Locate the cell with the specified text and output its [x, y] center coordinate. 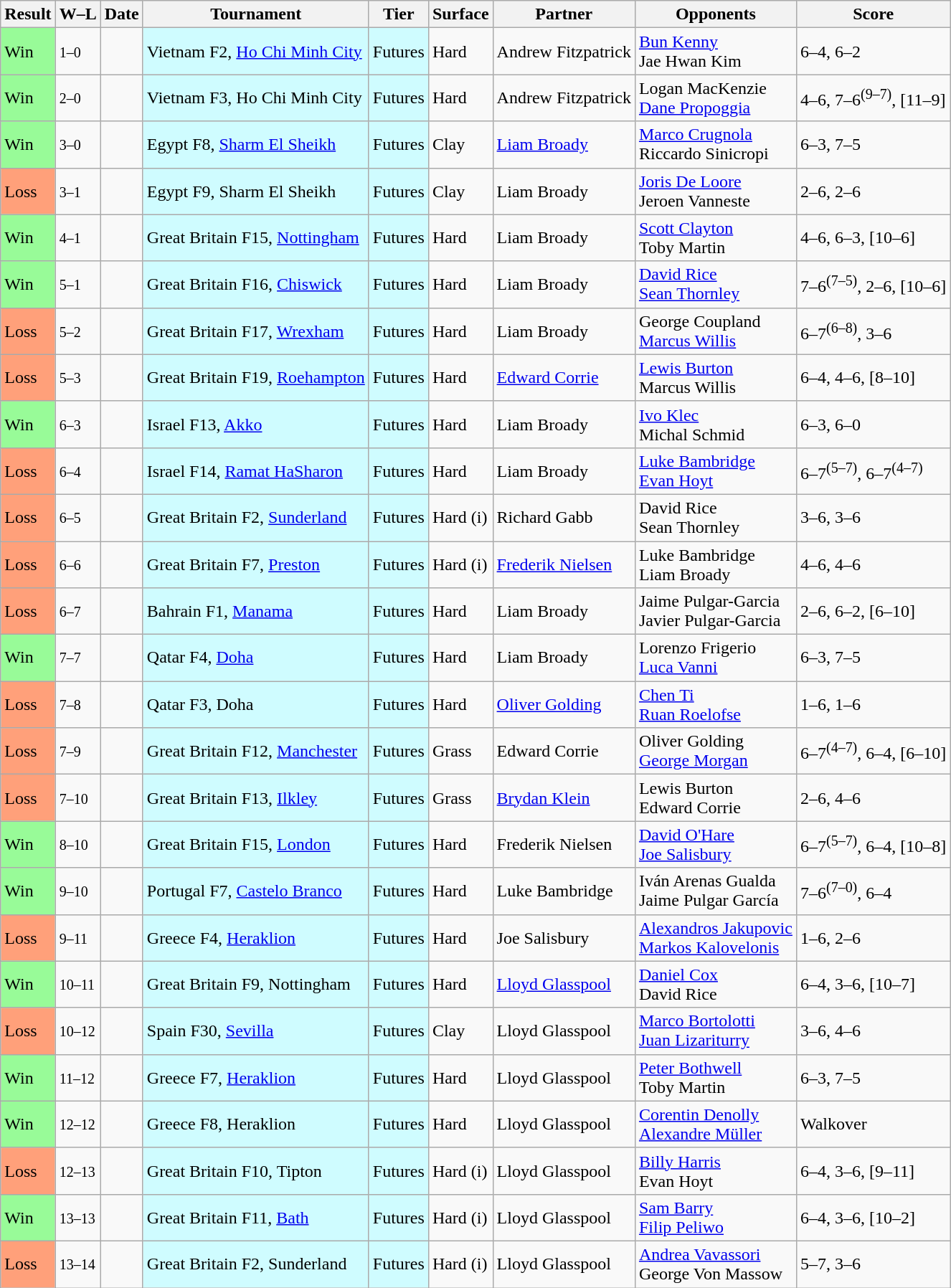
Great Britain F10, Tipton [255, 1170]
Marco Bortolotti Juan Lizariturry [716, 1031]
7–7 [77, 658]
Great Britain F15, London [255, 845]
6–4, 3–6, [9–11] [873, 1170]
Oliver Golding [564, 704]
1–6, 2–6 [873, 938]
13–13 [77, 1218]
7–6(7–5), 2–6, [10–6] [873, 284]
Scott Clayton Toby Martin [716, 238]
3–6, 3–6 [873, 518]
David O'Hare Joe Salisbury [716, 845]
W–L [77, 14]
2–6, 6–2, [6–10] [873, 611]
5–7, 3–6 [873, 1264]
George Coupland Marcus Willis [716, 331]
6–7 [77, 611]
Luke Bambridge [564, 891]
5–3 [77, 377]
Great Britain F11, Bath [255, 1218]
Great Britain F15, Nottingham [255, 238]
6–3 [77, 425]
Great Britain F9, Nottingham [255, 984]
Great Britain F17, Wrexham [255, 331]
Greece F7, Heraklion [255, 1077]
Surface [460, 14]
9–11 [77, 938]
5–1 [77, 284]
2–0 [77, 98]
Logan MacKenzie Dane Propoggia [716, 98]
7–8 [77, 704]
Great Britain F16, Chiswick [255, 284]
12–13 [77, 1170]
6–4 [77, 470]
Lorenzo Frigerio Luca Vanni [716, 658]
Brydan Klein [564, 797]
Chen Ti Ruan Roelofse [716, 704]
Greece F8, Heraklion [255, 1124]
1–0 [77, 52]
Greece F4, Heraklion [255, 938]
Vietnam F3, Ho Chi Minh City [255, 98]
Score [873, 14]
Great Britain F12, Manchester [255, 752]
6–4, 3–6, [10–7] [873, 984]
Egypt F9, Sharm El Sheikh [255, 191]
Tournament [255, 14]
Iván Arenas Gualda Jaime Pulgar García [716, 891]
Portugal F7, Castelo Branco [255, 891]
Opponents [716, 14]
3–1 [77, 191]
Vietnam F2, Ho Chi Minh City [255, 52]
4–1 [77, 238]
Richard Gabb [564, 518]
Great Britain F19, Roehampton [255, 377]
11–12 [77, 1077]
Lewis Burton Marcus Willis [716, 377]
10–12 [77, 1031]
13–14 [77, 1264]
6–7(6–8), 3–6 [873, 331]
Qatar F3, Doha [255, 704]
Lewis Burton Edward Corrie [716, 797]
Ivo Klec Michal Schmid [716, 425]
6–7(4–7), 6–4, [6–10] [873, 752]
6–4, 4–6, [8–10] [873, 377]
7–10 [77, 797]
4–6, 6–3, [10–6] [873, 238]
Alexandros Jakupovic Markos Kalovelonis [716, 938]
3–0 [77, 145]
Corentin Denolly Alexandre Müller [716, 1124]
Great Britain F13, Ilkley [255, 797]
Jaime Pulgar-Garcia Javier Pulgar-Garcia [716, 611]
8–10 [77, 845]
5–2 [77, 331]
4–6, 7–6(9–7), [11–9] [873, 98]
6–7(5–7), 6–4, [10–8] [873, 845]
3–6, 4–6 [873, 1031]
7–9 [77, 752]
Qatar F4, Doha [255, 658]
Result [28, 14]
Spain F30, Sevilla [255, 1031]
6–4, 6–2 [873, 52]
9–10 [77, 891]
Walkover [873, 1124]
Andrea Vavassori George Von Massow [716, 1264]
6–5 [77, 518]
2–6, 2–6 [873, 191]
7–6(7–0), 6–4 [873, 891]
Israel F14, Ramat HaSharon [255, 470]
Tier [399, 14]
Oliver Golding George Morgan [716, 752]
2–6, 4–6 [873, 797]
6–6 [77, 564]
Luke Bambridge Evan Hoyt [716, 470]
Joris De Loore Jeroen Vanneste [716, 191]
Luke Bambridge Liam Broady [716, 564]
6–4, 3–6, [10–2] [873, 1218]
Marco Crugnola Riccardo Sinicropi [716, 145]
1–6, 1–6 [873, 704]
Bahrain F1, Manama [255, 611]
Bun Kenny Jae Hwan Kim [716, 52]
6–3, 6–0 [873, 425]
Egypt F8, Sharm El Sheikh [255, 145]
4–6, 4–6 [873, 564]
Partner [564, 14]
Sam Barry Filip Peliwo [716, 1218]
Joe Salisbury [564, 938]
12–12 [77, 1124]
Great Britain F7, Preston [255, 564]
Date [122, 14]
Israel F13, Akko [255, 425]
Daniel Cox David Rice [716, 984]
Peter Bothwell Toby Martin [716, 1077]
6–7(5–7), 6–7(4–7) [873, 470]
Billy Harris Evan Hoyt [716, 1170]
10–11 [77, 984]
